Extract the [x, y] coordinate from the center of the cell holding the provided text.  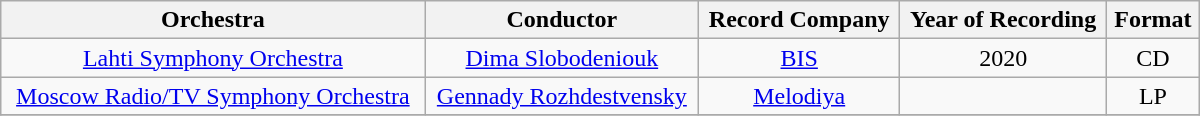
Year of Recording [1004, 20]
Melodiya [800, 96]
Conductor [562, 20]
Record Company [800, 20]
Lahti Symphony Orchestra [213, 58]
Moscow Radio/TV Symphony Orchestra [213, 96]
Format [1154, 20]
2020 [1004, 58]
LP [1154, 96]
CD [1154, 58]
Gennady Rozhdestvensky [562, 96]
Orchestra [213, 20]
Dima Slobodeniouk [562, 58]
BIS [800, 58]
